Determine the (x, y) coordinate at the center of the cell enclosing the given text.  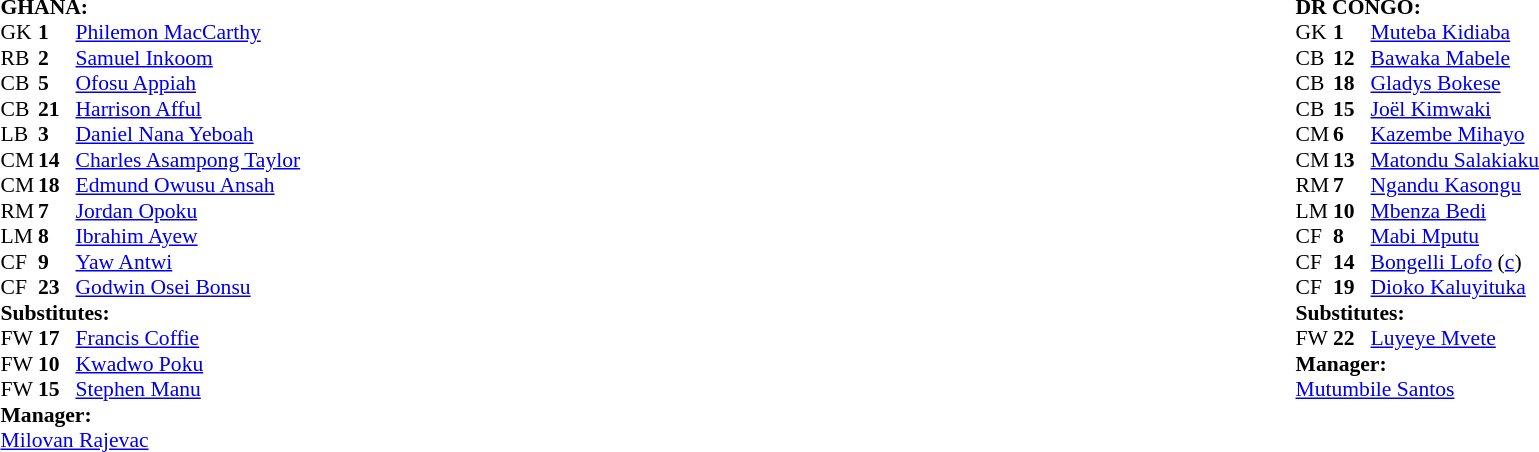
13 (1352, 160)
RB (19, 58)
Dioko Kaluyituka (1455, 287)
Gladys Bokese (1455, 83)
Kwadwo Poku (188, 364)
Ofosu Appiah (188, 83)
17 (57, 339)
Charles Asampong Taylor (188, 160)
Muteba Kidiaba (1455, 33)
Joël Kimwaki (1455, 109)
Stephen Manu (188, 389)
Bawaka Mabele (1455, 58)
Ngandu Kasongu (1455, 185)
Mutumbile Santos (1418, 389)
Luyeye Mvete (1455, 339)
Jordan Opoku (188, 211)
9 (57, 262)
Francis Coffie (188, 339)
Bongelli Lofo (c) (1455, 262)
23 (57, 287)
Samuel Inkoom (188, 58)
22 (1352, 339)
21 (57, 109)
Ibrahim Ayew (188, 237)
Mabi Mputu (1455, 237)
Matondu Salakiaku (1455, 160)
Philemon MacCarthy (188, 33)
Yaw Antwi (188, 262)
Kazembe Mihayo (1455, 135)
12 (1352, 58)
Edmund Owusu Ansah (188, 185)
Godwin Osei Bonsu (188, 287)
5 (57, 83)
Daniel Nana Yeboah (188, 135)
3 (57, 135)
Harrison Afful (188, 109)
2 (57, 58)
LB (19, 135)
Mbenza Bedi (1455, 211)
6 (1352, 135)
19 (1352, 287)
